Return the (x, y) coordinate for the center point of the cell that contains the specified text.  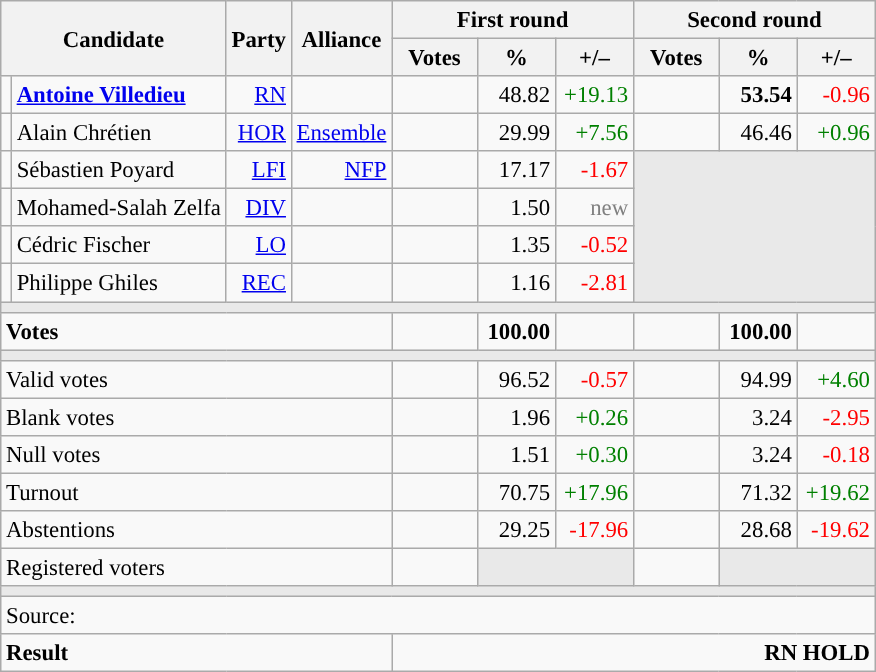
Antoine Villedieu (118, 95)
53.54 (758, 95)
29.25 (516, 530)
-2.95 (836, 417)
-1.67 (594, 170)
RN (258, 95)
Valid votes (196, 379)
+4.60 (836, 379)
LO (258, 245)
Blank votes (196, 417)
+19.62 (836, 492)
HOR (258, 133)
+0.26 (594, 417)
+17.96 (594, 492)
First round (513, 20)
70.75 (516, 492)
-0.18 (836, 455)
new (594, 208)
-17.96 (594, 530)
1.35 (516, 245)
RN HOLD (634, 653)
-19.62 (836, 530)
Source: (438, 616)
Cédric Fischer (118, 245)
Ensemble (341, 133)
Registered voters (196, 567)
Abstentions (196, 530)
17.17 (516, 170)
REC (258, 283)
-0.96 (836, 95)
71.32 (758, 492)
Turnout (196, 492)
1.16 (516, 283)
LFI (258, 170)
Second round (754, 20)
94.99 (758, 379)
29.99 (516, 133)
+19.13 (594, 95)
Result (196, 653)
1.51 (516, 455)
-0.57 (594, 379)
Candidate (114, 38)
Philippe Ghiles (118, 283)
1.50 (516, 208)
+0.96 (836, 133)
96.52 (516, 379)
1.96 (516, 417)
Null votes (196, 455)
48.82 (516, 95)
NFP (341, 170)
+0.30 (594, 455)
+7.56 (594, 133)
46.46 (758, 133)
Alain Chrétien (118, 133)
Party (258, 38)
28.68 (758, 530)
-0.52 (594, 245)
Alliance (341, 38)
Mohamed-Salah Zelfa (118, 208)
DIV (258, 208)
-2.81 (594, 283)
Sébastien Poyard (118, 170)
